For the text-containing cell, return its midpoint in (X, Y) coordinate format. 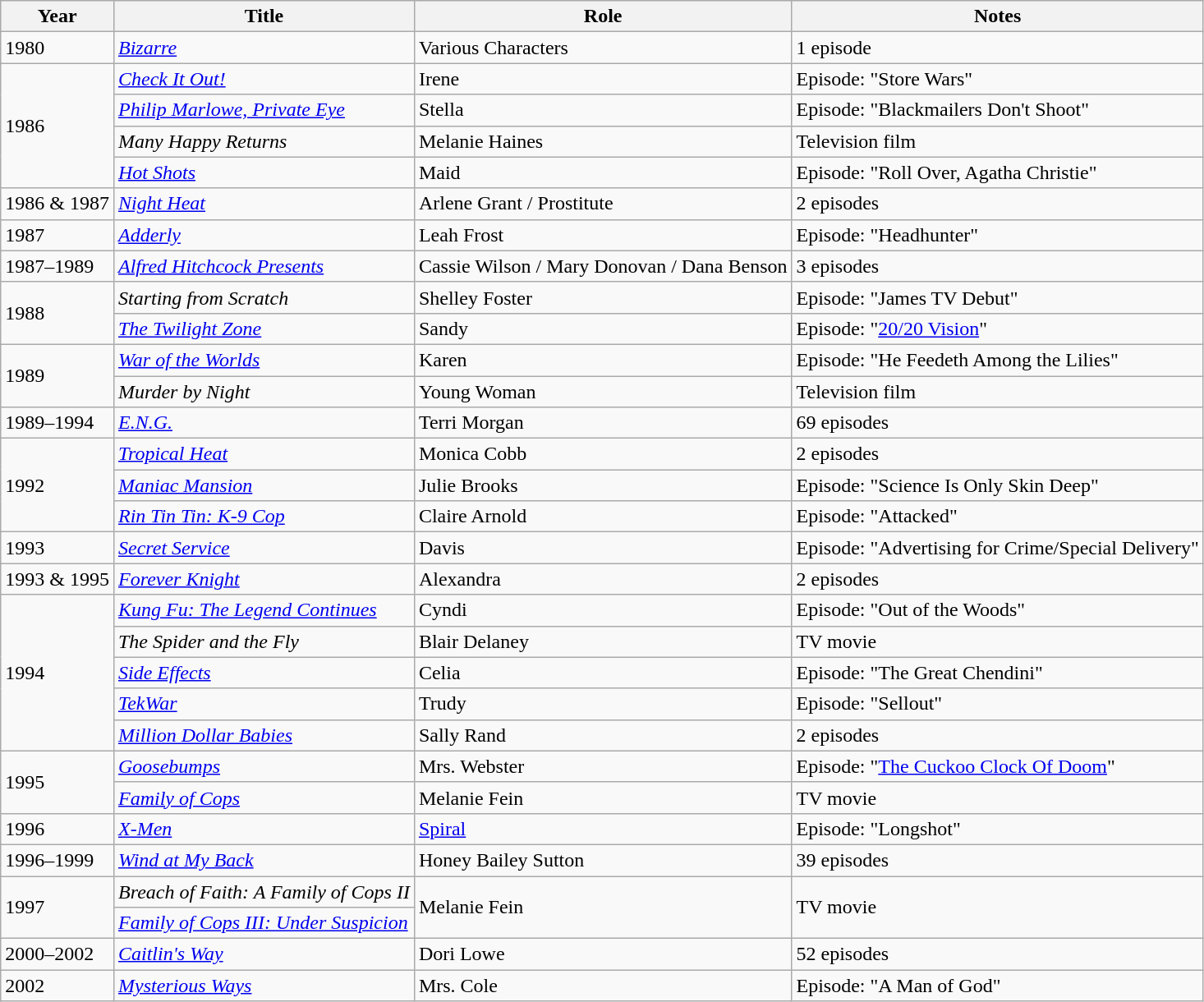
1996–1999 (57, 860)
52 episodes (997, 954)
Julie Brooks (603, 485)
Terri Morgan (603, 423)
Philip Marlowe, Private Eye (264, 110)
Dori Lowe (603, 954)
Episode: "A Man of God" (997, 986)
Notes (997, 16)
Mrs. Webster (603, 766)
2000–2002 (57, 954)
Melanie Haines (603, 141)
1994 (57, 673)
Role (603, 16)
The Spider and the Fly (264, 641)
Episode: "Attacked" (997, 517)
Episode: "James TV Debut" (997, 297)
1987–1989 (57, 266)
Check It Out! (264, 79)
1989–1994 (57, 423)
Secret Service (264, 548)
Starting from Scratch (264, 297)
Claire Arnold (603, 517)
Family of Cops (264, 797)
Million Dollar Babies (264, 735)
2002 (57, 986)
Tropical Heat (264, 454)
E.N.G. (264, 423)
Honey Bailey Sutton (603, 860)
Shelley Foster (603, 297)
Adderly (264, 235)
Wind at My Back (264, 860)
Davis (603, 548)
Family of Cops III: Under Suspicion (264, 923)
Breach of Faith: A Family of Cops II (264, 891)
Celia (603, 673)
Episode: "Longshot" (997, 829)
Goosebumps (264, 766)
Episode: "The Cuckoo Clock Of Doom" (997, 766)
X-Men (264, 829)
1 episode (997, 48)
Karen (603, 360)
1995 (57, 782)
Mrs. Cole (603, 986)
Various Characters (603, 48)
1993 & 1995 (57, 579)
Cassie Wilson / Mary Donovan / Dana Benson (603, 266)
The Twilight Zone (264, 329)
Night Heat (264, 204)
3 episodes (997, 266)
Episode: "Roll Over, Agatha Christie" (997, 172)
1988 (57, 313)
Sandy (603, 329)
Young Woman (603, 392)
TekWar (264, 704)
1986 & 1987 (57, 204)
Sally Rand (603, 735)
1992 (57, 485)
War of the Worlds (264, 360)
Leah Frost (603, 235)
1980 (57, 48)
1989 (57, 375)
Rin Tin Tin: K-9 Cop (264, 517)
Mysterious Ways (264, 986)
Arlene Grant / Prostitute (603, 204)
Episode: "Out of the Woods" (997, 610)
Episode: "Advertising for Crime/Special Delivery" (997, 548)
1996 (57, 829)
Episode: "Store Wars" (997, 79)
Episode: "Sellout" (997, 704)
Episode: "Headhunter" (997, 235)
Irene (603, 79)
Bizarre (264, 48)
39 episodes (997, 860)
Caitlin's Way (264, 954)
Episode: "20/20 Vision" (997, 329)
Episode: "The Great Chendini" (997, 673)
1987 (57, 235)
Hot Shots (264, 172)
Many Happy Returns (264, 141)
Forever Knight (264, 579)
Monica Cobb (603, 454)
Title (264, 16)
1986 (57, 126)
69 episodes (997, 423)
Side Effects (264, 673)
Year (57, 16)
Maniac Mansion (264, 485)
Kung Fu: The Legend Continues (264, 610)
Episode: "Science Is Only Skin Deep" (997, 485)
Spiral (603, 829)
Murder by Night (264, 392)
Stella (603, 110)
Maid (603, 172)
1997 (57, 907)
Alexandra (603, 579)
Alfred Hitchcock Presents (264, 266)
Cyndi (603, 610)
Episode: "Blackmailers Don't Shoot" (997, 110)
Trudy (603, 704)
Episode: "He Feedeth Among the Lilies" (997, 360)
1993 (57, 548)
Blair Delaney (603, 641)
